Capture the cell that displays the provided text and extract its [x, y] central coordinate. 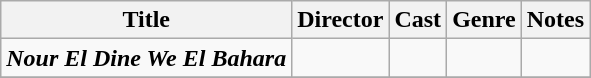
Nour El Dine We El Bahara [146, 58]
Notes [555, 20]
Title [146, 20]
Cast [418, 20]
Genre [484, 20]
Director [340, 20]
